Scan for the cell matching the given text and deliver its (x, y) coordinate at center. 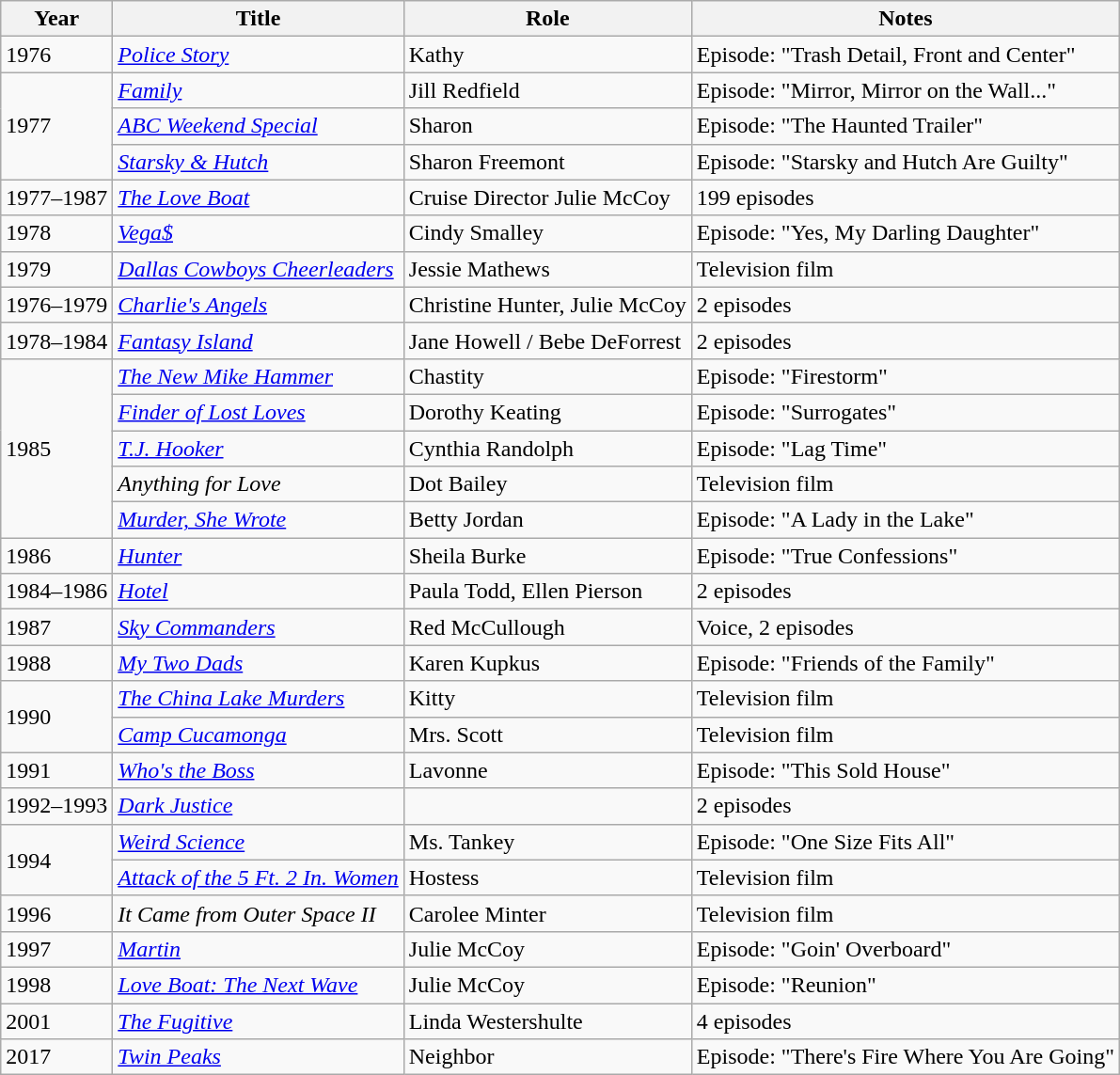
Camp Cucamonga (258, 735)
Carolee Minter (547, 913)
Fantasy Island (258, 340)
Ms. Tankey (547, 842)
Dallas Cowboys Cheerleaders (258, 269)
Anything for Love (258, 484)
Role (547, 19)
Murder, She Wrote (258, 520)
Karen Kupkus (547, 663)
1988 (56, 663)
Red McCullough (547, 627)
T.J. Hooker (258, 449)
Vega$ (258, 233)
1992–1993 (56, 806)
Family (258, 90)
Attack of the 5 Ft. 2 In. Women (258, 877)
Episode: "Trash Detail, Front and Center" (905, 55)
Jessie Mathews (547, 269)
The Love Boat (258, 198)
Lavonne (547, 770)
Episode: "A Lady in the Lake" (905, 520)
Finder of Lost Loves (258, 412)
Episode: "There's Fire Where You Are Going" (905, 1057)
Martin (258, 949)
1984–1986 (56, 592)
Episode: "The Haunted Trailer" (905, 126)
1977 (56, 126)
1977–1987 (56, 198)
Mrs. Scott (547, 735)
Dark Justice (258, 806)
Kitty (547, 699)
Neighbor (547, 1057)
Sharon Freemont (547, 162)
Jill Redfield (547, 90)
Linda Westershulte (547, 1020)
Episode: "Friends of the Family" (905, 663)
Charlie's Angels (258, 305)
Who's the Boss (258, 770)
Voice, 2 episodes (905, 627)
Episode: "This Sold House" (905, 770)
2001 (56, 1020)
1991 (56, 770)
Dot Bailey (547, 484)
Paula Todd, Ellen Pierson (547, 592)
Sky Commanders (258, 627)
Episode: "Surrogates" (905, 412)
1990 (56, 717)
2017 (56, 1057)
Betty Jordan (547, 520)
Sheila Burke (547, 556)
Cruise Director Julie McCoy (547, 198)
1987 (56, 627)
Hostess (547, 877)
1986 (56, 556)
Christine Hunter, Julie McCoy (547, 305)
Hotel (258, 592)
1978–1984 (56, 340)
Hunter (258, 556)
Episode: "Goin' Overboard" (905, 949)
1978 (56, 233)
The New Mike Hammer (258, 376)
Jane Howell / Bebe DeForrest (547, 340)
It Came from Outer Space II (258, 913)
Episode: "Reunion" (905, 985)
ABC Weekend Special (258, 126)
The China Lake Murders (258, 699)
Episode: "One Size Fits All" (905, 842)
The Fugitive (258, 1020)
Weird Science (258, 842)
1994 (56, 860)
Starsky & Hutch (258, 162)
Love Boat: The Next Wave (258, 985)
1998 (56, 985)
Title (258, 19)
1985 (56, 448)
Cindy Smalley (547, 233)
Episode: "Firestorm" (905, 376)
Episode: "Starsky and Hutch Are Guilty" (905, 162)
Police Story (258, 55)
Episode: "Mirror, Mirror on the Wall..." (905, 90)
Episode: "Lag Time" (905, 449)
1976 (56, 55)
Episode: "True Confessions" (905, 556)
Year (56, 19)
Chastity (547, 376)
Cynthia Randolph (547, 449)
Kathy (547, 55)
1997 (56, 949)
4 episodes (905, 1020)
Sharon (547, 126)
Dorothy Keating (547, 412)
199 episodes (905, 198)
1979 (56, 269)
1996 (56, 913)
My Two Dads (258, 663)
Twin Peaks (258, 1057)
Notes (905, 19)
1976–1979 (56, 305)
Episode: "Yes, My Darling Daughter" (905, 233)
